Capture the cell that displays the provided text and extract its (X, Y) central coordinate. 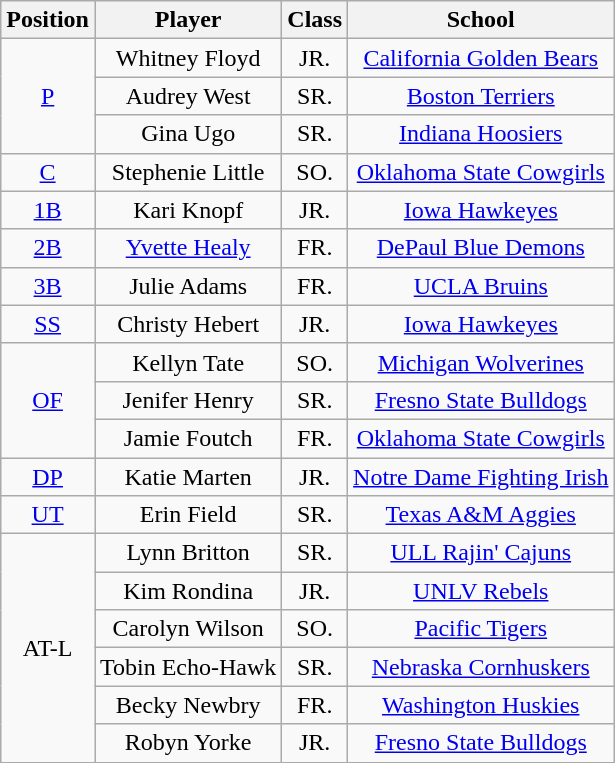
Christy Hebert (188, 324)
Jamie Foutch (188, 438)
Julie Adams (188, 286)
Katie Marten (188, 477)
Kellyn Tate (188, 362)
Michigan Wolverines (481, 362)
Boston Terriers (481, 96)
Lynn Britton (188, 553)
2B (48, 248)
UT (48, 515)
Jenifer Henry (188, 400)
Stephenie Little (188, 172)
School (481, 20)
UNLV Rebels (481, 591)
P (48, 96)
SS (48, 324)
Washington Huskies (481, 705)
Carolyn Wilson (188, 629)
California Golden Bears (481, 58)
Position (48, 20)
Gina Ugo (188, 134)
Audrey West (188, 96)
Class (315, 20)
Nebraska Cornhuskers (481, 667)
Whitney Floyd (188, 58)
Erin Field (188, 515)
Kim Rondina (188, 591)
3B (48, 286)
Player (188, 20)
Kari Knopf (188, 210)
AT-L (48, 648)
Texas A&M Aggies (481, 515)
Becky Newbry (188, 705)
Yvette Healy (188, 248)
Robyn Yorke (188, 743)
Indiana Hoosiers (481, 134)
Notre Dame Fighting Irish (481, 477)
UCLA Bruins (481, 286)
1B (48, 210)
DP (48, 477)
DePaul Blue Demons (481, 248)
Tobin Echo-Hawk (188, 667)
OF (48, 400)
ULL Rajin' Cajuns (481, 553)
Pacific Tigers (481, 629)
C (48, 172)
